Search for the cell housing the specified text and yield its (X, Y) center coordinate. 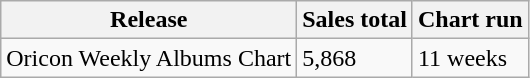
11 weeks (470, 58)
Oricon Weekly Albums Chart (149, 58)
5,868 (355, 58)
Chart run (470, 20)
Sales total (355, 20)
Release (149, 20)
